Locate the cell with the specified text and output its [x, y] center coordinate. 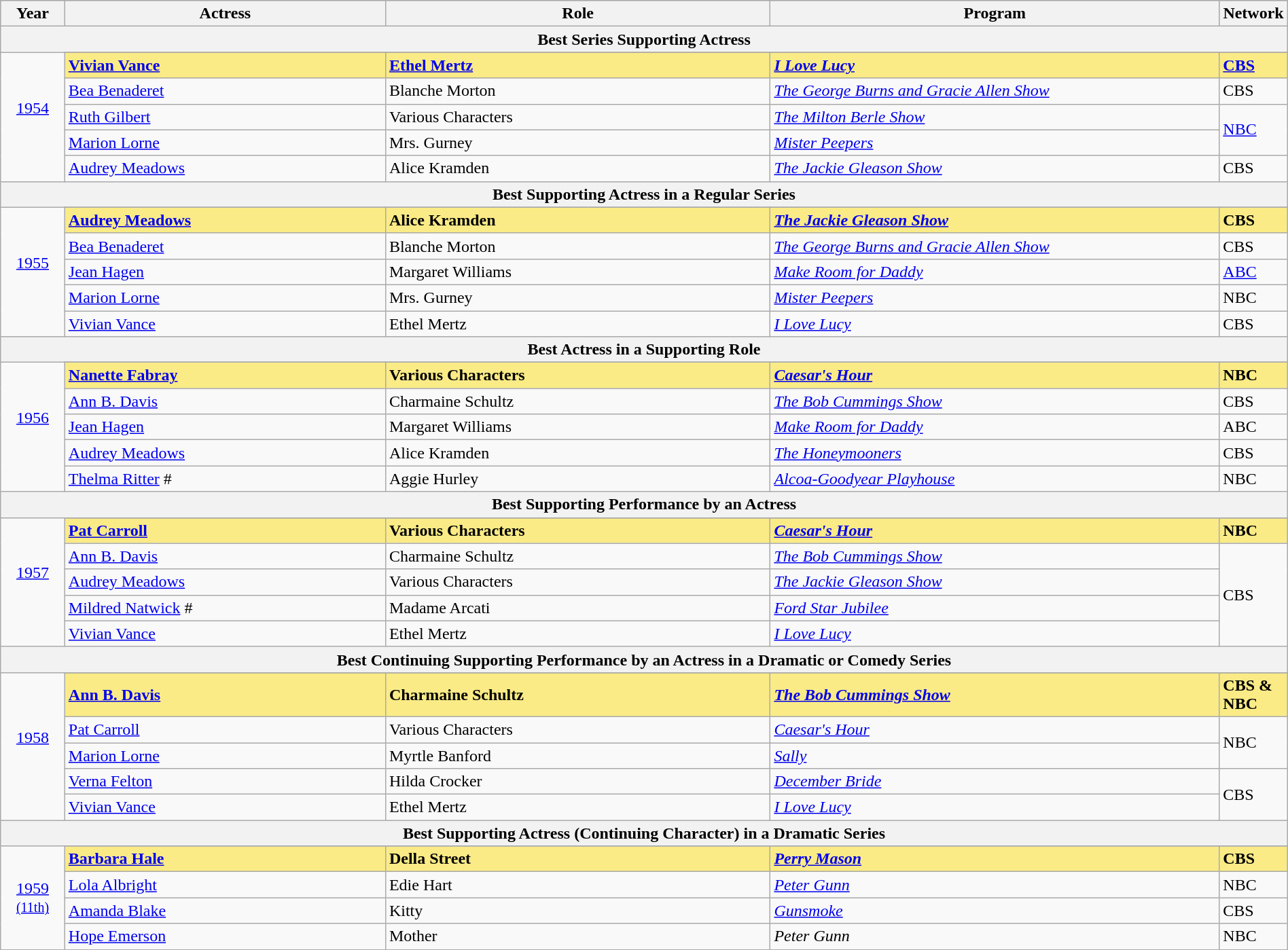
Best Supporting Actress in a Regular Series [644, 194]
Amanda Blake [225, 911]
Actress [225, 14]
Edie Hart [577, 885]
Madame Arcati [577, 608]
Mother [577, 936]
Best Supporting Performance by an Actress [644, 505]
Myrtle Banford [577, 756]
Ford Star Jubilee [995, 608]
Mildred Natwick # [225, 608]
Year [33, 14]
CBS & NBC [1253, 694]
Gunsmoke [995, 911]
Network [1253, 14]
Nanette Fabray [225, 376]
Hilda Crocker [577, 782]
Verna Felton [225, 782]
December Bride [995, 782]
Sally [995, 756]
Ruth Gilbert [225, 117]
Aggie Hurley [577, 479]
The Milton Berle Show [995, 117]
Program [995, 14]
Thelma Ritter # [225, 479]
Barbara Hale [225, 859]
1954 [33, 117]
Best Continuing Supporting Performance by an Actress in a Dramatic or Comedy Series [644, 659]
Hope Emerson [225, 936]
Kitty [577, 911]
1958 [33, 746]
Lola Albright [225, 885]
Best Supporting Actress (Continuing Character) in a Dramatic Series [644, 833]
1959(11th) [33, 898]
The Honeymooners [995, 453]
1957 [33, 582]
Della Street [577, 859]
Best Series Supporting Actress [644, 39]
1956 [33, 427]
Best Actress in a Supporting Role [644, 350]
Perry Mason [995, 859]
Alcoa-Goodyear Playhouse [995, 479]
Role [577, 14]
1955 [33, 272]
